Output the (x, y) coordinate of the center of the cell containing the given text.  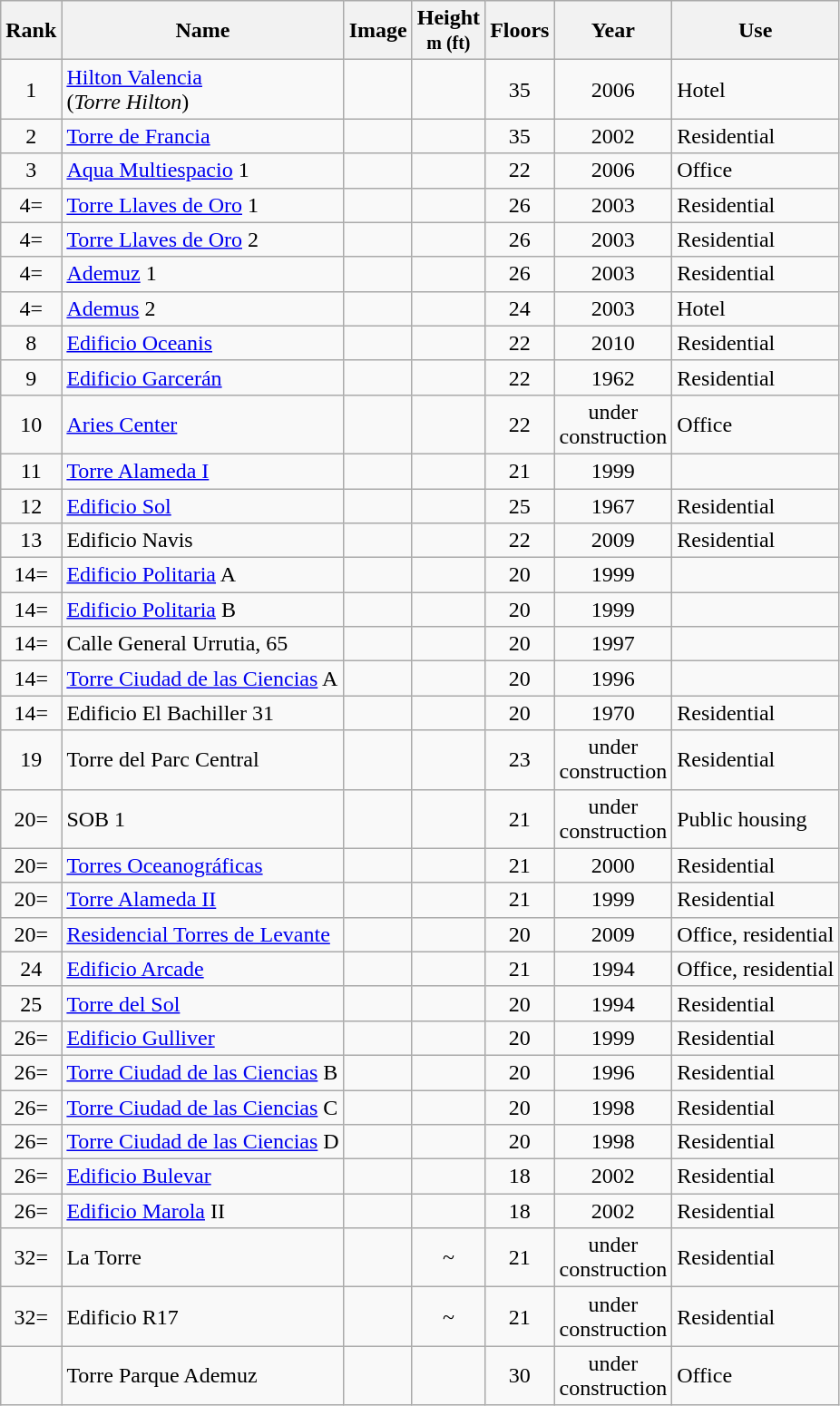
12 (31, 505)
Edificio Politaria B (203, 610)
Floors (520, 31)
13 (31, 541)
Edificio R17 (203, 1317)
Edificio El Bachiller 31 (203, 713)
Year (613, 31)
Calle General Urrutia, 65 (203, 644)
Ademuz 1 (203, 274)
Aries Center (203, 425)
Aqua Multiespacio 1 (203, 171)
Torre Ciudad de las Ciencias B (203, 1072)
Torre Alameda II (203, 900)
Torre Alameda I (203, 471)
2 (31, 136)
Hilton Valencia(Torre Hilton) (203, 89)
Torre Ciudad de las Ciencias D (203, 1142)
Edificio Marola II (203, 1211)
Image (377, 31)
Edificio Bulevar (203, 1177)
Public housing (756, 818)
3 (31, 171)
Residencial Torres de Levante (203, 934)
11 (31, 471)
19 (31, 760)
Heightm (ft) (448, 31)
Rank (31, 31)
8 (31, 343)
Edificio Sol (203, 505)
Edificio Garcerán (203, 377)
23 (520, 760)
Torre Llaves de Oro 2 (203, 239)
Edificio Politaria A (203, 575)
1 (31, 89)
30 (520, 1375)
1962 (613, 377)
Use (756, 31)
Torre Ciudad de las Ciencias C (203, 1108)
Edificio Arcade (203, 969)
Torre de Francia (203, 136)
1997 (613, 644)
Torre Parque Ademuz (203, 1375)
2010 (613, 343)
Torre Llaves de Oro 1 (203, 205)
Ademus 2 (203, 308)
Torre del Sol (203, 1003)
Edificio Gulliver (203, 1038)
Torre Ciudad de las Ciencias A (203, 679)
10 (31, 425)
Torres Oceanográficas (203, 865)
Edificio Oceanis (203, 343)
SOB 1 (203, 818)
Torre del Parc Central (203, 760)
Name (203, 31)
La Torre (203, 1257)
2000 (613, 865)
Edificio Navis (203, 541)
9 (31, 377)
1970 (613, 713)
1967 (613, 505)
